Return [X, Y] of the center of cell containing provided text 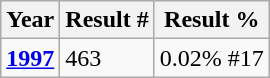
463 [107, 58]
Result # [107, 20]
1997 [30, 58]
Result % [212, 20]
Year [30, 20]
0.02% #17 [212, 58]
